Scan for the cell matching the given text and deliver its (x, y) coordinate at center. 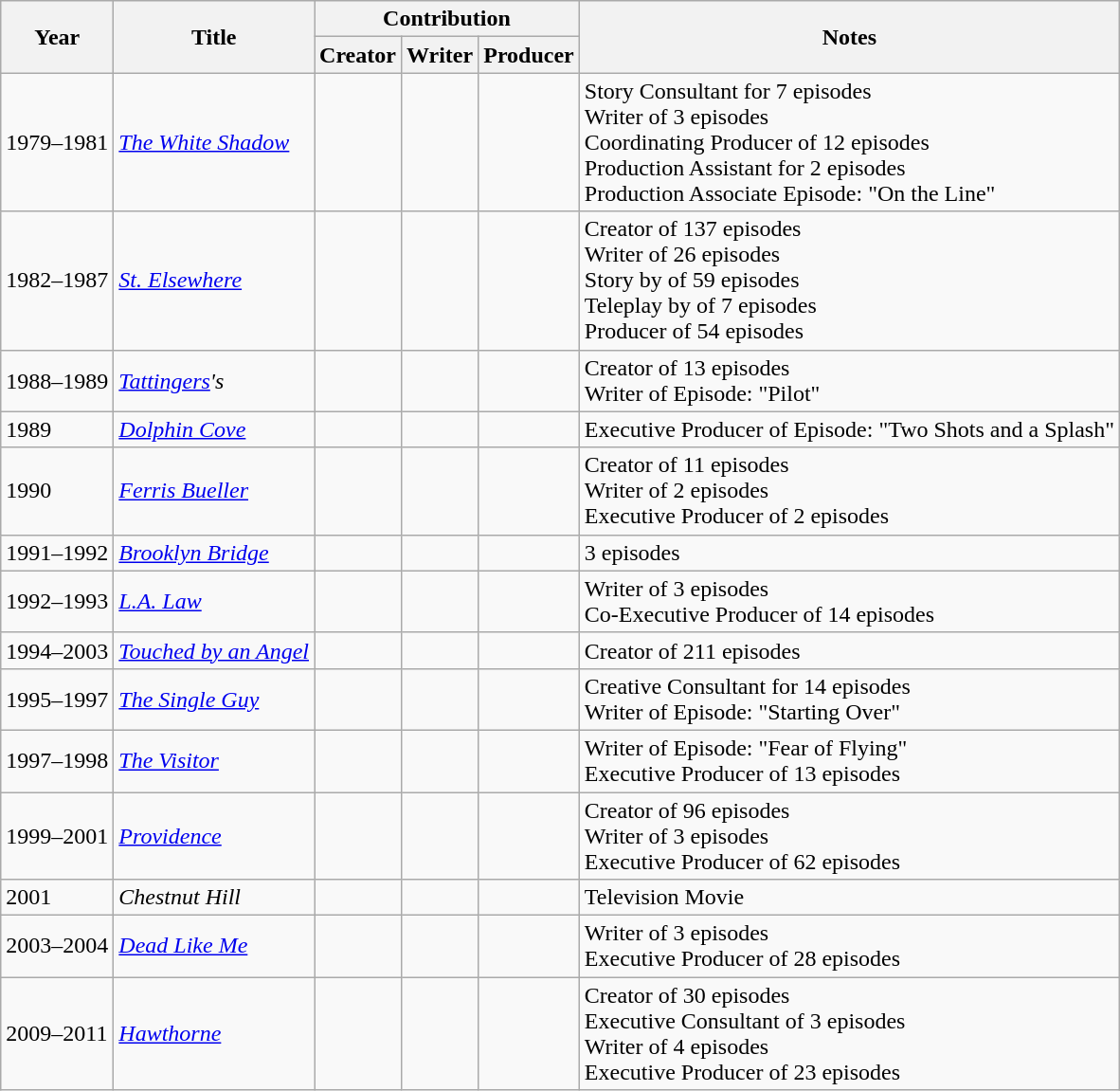
Writer of Episode: "Fear of Flying"Executive Producer of 13 episodes (849, 760)
Creator of 137 episodesWriter of 26 episodesStory by of 59 episodesTeleplay by of 7 episodesProducer of 54 episodes (849, 281)
Writer of 3 episodesCo-Executive Producer of 14 episodes (849, 601)
St. Elsewhere (214, 281)
Producer (529, 55)
1982–1987 (57, 281)
1995–1997 (57, 700)
Dead Like Me (214, 946)
Creator of 11 episodesWriter of 2 episodesExecutive Producer of 2 episodes (849, 491)
Chestnut Hill (214, 898)
Creator of 211 episodes (849, 650)
1991–1992 (57, 553)
Hawthorne (214, 1033)
Notes (849, 37)
1997–1998 (57, 760)
Writer of 3 episodesExecutive Producer of 28 episodes (849, 946)
2003–2004 (57, 946)
Writer (440, 55)
Tattingers's (214, 381)
The Visitor (214, 760)
2001 (57, 898)
Dolphin Cove (214, 429)
1989 (57, 429)
Brooklyn Bridge (214, 553)
The Single Guy (214, 700)
Contribution (447, 19)
Year (57, 37)
3 episodes (849, 553)
Creator (358, 55)
1999–2001 (57, 836)
Creative Consultant for 14 episodesWriter of Episode: "Starting Over" (849, 700)
Creator of 30 episodesExecutive Consultant of 3 episodesWriter of 4 episodesExecutive Producer of 23 episodes (849, 1033)
Executive Producer of Episode: "Two Shots and a Splash" (849, 429)
1992–1993 (57, 601)
Ferris Bueller (214, 491)
Creator of 96 episodesWriter of 3 episodesExecutive Producer of 62 episodes (849, 836)
2009–2011 (57, 1033)
1988–1989 (57, 381)
Television Movie (849, 898)
L.A. Law (214, 601)
1979–1981 (57, 142)
The White Shadow (214, 142)
1994–2003 (57, 650)
1990 (57, 491)
Providence (214, 836)
Touched by an Angel (214, 650)
Creator of 13 episodesWriter of Episode: "Pilot" (849, 381)
Title (214, 37)
